Extract the (X, Y) coordinate from the center of the cell holding the provided text.  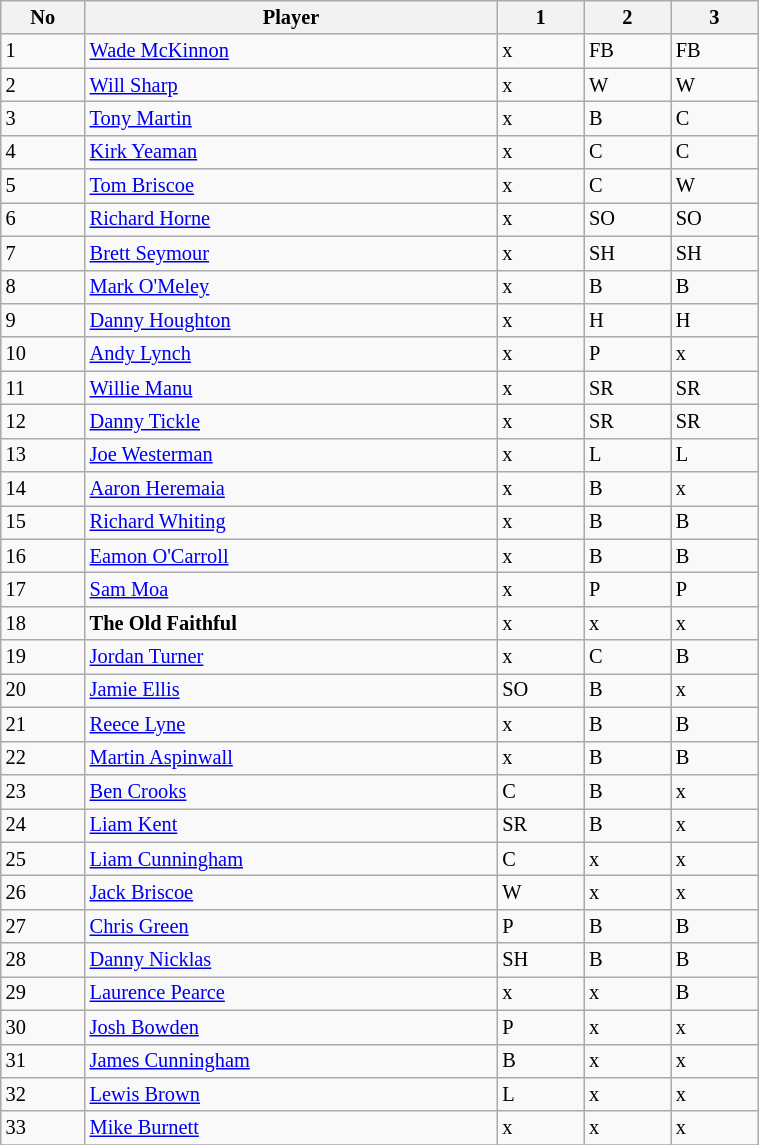
32 (43, 1094)
Richard Horne (292, 219)
30 (43, 1027)
James Cunningham (292, 1061)
23 (43, 791)
9 (43, 320)
13 (43, 455)
31 (43, 1061)
Mike Burnett (292, 1128)
Liam Cunningham (292, 859)
Tom Briscoe (292, 186)
Brett Seymour (292, 253)
21 (43, 724)
25 (43, 859)
Jamie Ellis (292, 690)
Danny Tickle (292, 421)
Lewis Brown (292, 1094)
10 (43, 354)
Reece Lyne (292, 724)
15 (43, 522)
27 (43, 926)
19 (43, 657)
Jack Briscoe (292, 892)
6 (43, 219)
Mark O'Meley (292, 287)
5 (43, 186)
14 (43, 489)
20 (43, 690)
22 (43, 758)
17 (43, 589)
Richard Whiting (292, 522)
No (43, 17)
Eamon O'Carroll (292, 556)
Danny Houghton (292, 320)
Chris Green (292, 926)
Aaron Heremaia (292, 489)
The Old Faithful (292, 623)
Laurence Pearce (292, 993)
16 (43, 556)
Danny Nicklas (292, 960)
Wade McKinnon (292, 51)
Tony Martin (292, 118)
Will Sharp (292, 85)
7 (43, 253)
12 (43, 421)
Willie Manu (292, 388)
Sam Moa (292, 589)
11 (43, 388)
8 (43, 287)
33 (43, 1128)
Josh Bowden (292, 1027)
Martin Aspinwall (292, 758)
Andy Lynch (292, 354)
4 (43, 152)
Liam Kent (292, 825)
29 (43, 993)
18 (43, 623)
Joe Westerman (292, 455)
24 (43, 825)
Kirk Yeaman (292, 152)
Jordan Turner (292, 657)
Player (292, 17)
26 (43, 892)
28 (43, 960)
Ben Crooks (292, 791)
